Pinpoint the cell where the given text exists, returning its [x, y] midpoint coordinate. 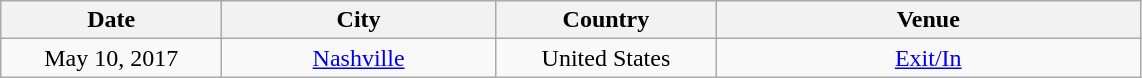
Exit/In [928, 58]
May 10, 2017 [112, 58]
Venue [928, 20]
City [359, 20]
Country [606, 20]
United States [606, 58]
Nashville [359, 58]
Date [112, 20]
